Locate the cell with the specified text and output its [X, Y] center coordinate. 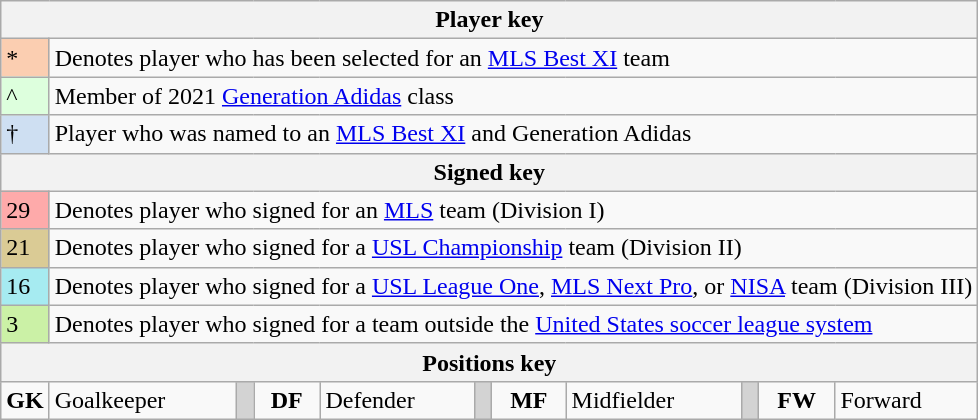
Forward [906, 400]
Midfielder [654, 400]
Defender [398, 400]
29 [25, 210]
MF [530, 400]
3 [25, 324]
Denotes player who signed for a USL League One, MLS Next Pro, or NISA team (Division III) [514, 286]
Player key [490, 20]
Player who was named to an MLS Best XI and Generation Adidas [514, 134]
Signed key [490, 172]
Denotes player who signed for a USL Championship team (Division II) [514, 248]
Denotes player who has been selected for an MLS Best XI team [514, 58]
Member of 2021 Generation Adidas class [514, 96]
16 [25, 286]
^ [25, 96]
Denotes player who signed for an MLS team (Division I) [514, 210]
DF [287, 400]
Denotes player who signed for a team outside the United States soccer league system [514, 324]
† [25, 134]
Positions key [490, 362]
* [25, 58]
21 [25, 248]
GK [25, 400]
Goalkeeper [142, 400]
FW [796, 400]
